Extract the (x, y) coordinate from the center of the cell holding the provided text.  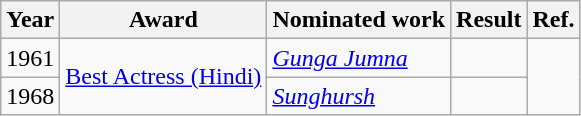
Gunga Jumna (359, 58)
Result (489, 20)
1961 (30, 58)
Best Actress (Hindi) (164, 77)
Award (164, 20)
Year (30, 20)
Ref. (554, 20)
1968 (30, 96)
Nominated work (359, 20)
Sunghursh (359, 96)
